From the cell containing the given text, extract its center point as [x, y] coordinate. 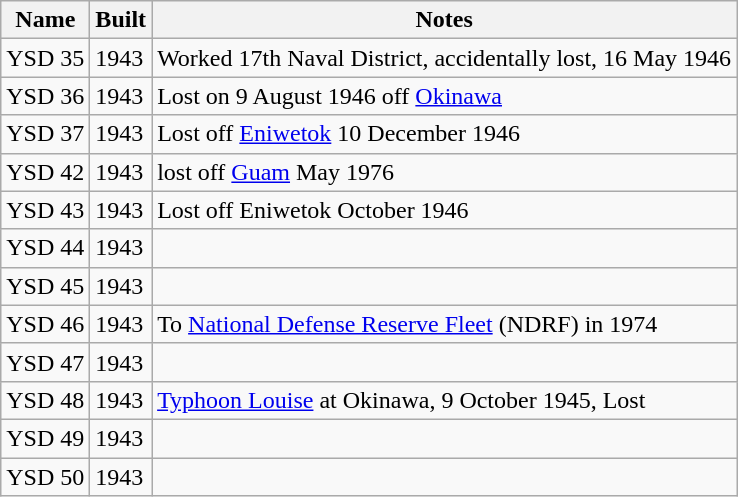
YSD 46 [46, 324]
YSD 48 [46, 400]
YSD 37 [46, 134]
YSD 47 [46, 362]
YSD 45 [46, 286]
Lost off Eniwetok 10 December 1946 [444, 134]
YSD 43 [46, 210]
Built [121, 20]
To National Defense Reserve Fleet (NDRF) in 1974 [444, 324]
lost off Guam May 1976 [444, 172]
YSD 35 [46, 58]
Notes [444, 20]
YSD 50 [46, 477]
YSD 42 [46, 172]
Lost off Eniwetok October 1946 [444, 210]
YSD 36 [46, 96]
Typhoon Louise at Okinawa, 9 October 1945, Lost [444, 400]
Name [46, 20]
Lost on 9 August 1946 off Okinawa [444, 96]
Worked 17th Naval District, accidentally lost, 16 May 1946 [444, 58]
YSD 44 [46, 248]
YSD 49 [46, 438]
